Detect which cell encompasses the target text, then output its [X, Y] center coordinate. 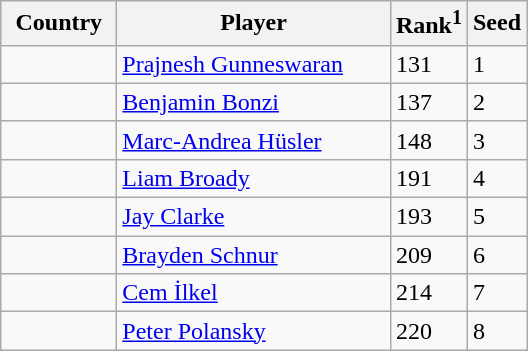
Benjamin Bonzi [254, 102]
193 [428, 217]
1 [496, 64]
Country [59, 24]
Player [254, 24]
220 [428, 331]
148 [428, 140]
Peter Polansky [254, 331]
3 [496, 140]
5 [496, 217]
7 [496, 293]
8 [496, 331]
191 [428, 178]
Liam Broady [254, 178]
137 [428, 102]
Jay Clarke [254, 217]
6 [496, 255]
4 [496, 178]
Prajnesh Gunneswaran [254, 64]
131 [428, 64]
214 [428, 293]
209 [428, 255]
2 [496, 102]
Seed [496, 24]
Rank1 [428, 24]
Brayden Schnur [254, 255]
Cem İlkel [254, 293]
Marc-Andrea Hüsler [254, 140]
